Return the (X, Y) coordinate for the center point of the cell that contains the specified text.  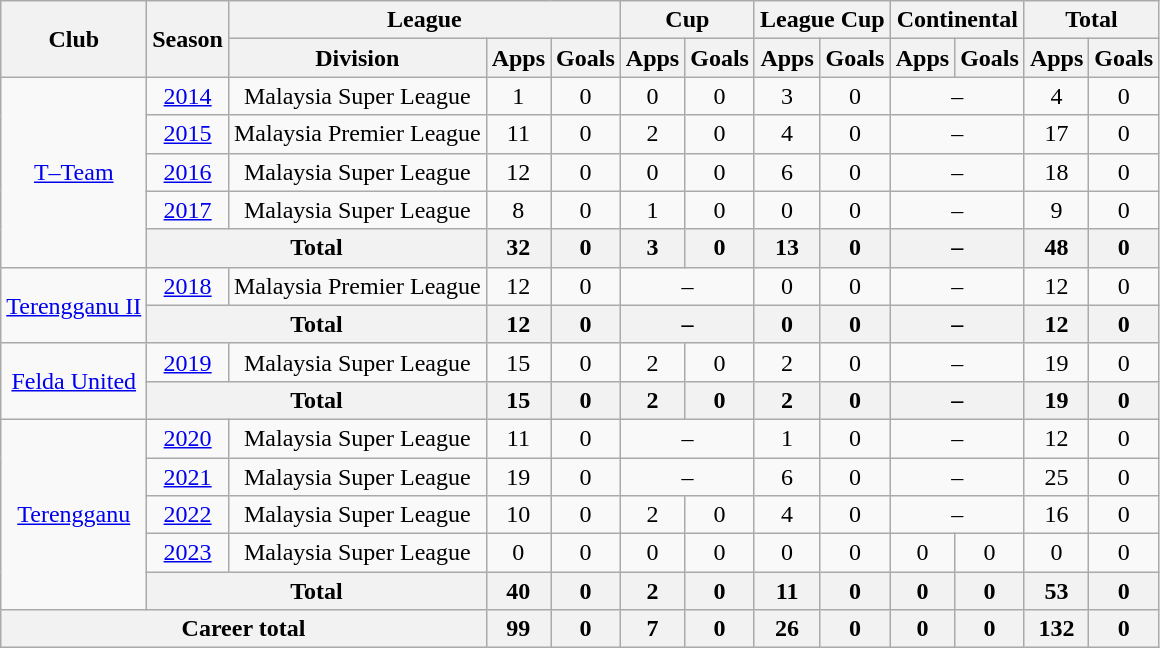
Continental (957, 20)
2022 (188, 515)
8 (518, 210)
League Cup (822, 20)
2014 (188, 96)
132 (1056, 629)
16 (1056, 515)
League (424, 20)
2021 (188, 477)
17 (1056, 134)
Season (188, 39)
2017 (188, 210)
Felda United (74, 381)
2018 (188, 286)
32 (518, 248)
Terengganu II (74, 305)
26 (786, 629)
2019 (188, 362)
40 (518, 591)
13 (786, 248)
48 (1056, 248)
T–Team (74, 172)
99 (518, 629)
Terengganu (74, 514)
18 (1056, 172)
Career total (244, 629)
2020 (188, 438)
7 (652, 629)
2015 (188, 134)
Division (357, 58)
10 (518, 515)
Club (74, 39)
25 (1056, 477)
Cup (687, 20)
53 (1056, 591)
2016 (188, 172)
9 (1056, 210)
2023 (188, 553)
